Return the [X, Y] coordinate for the center point of the cell that contains the specified text.  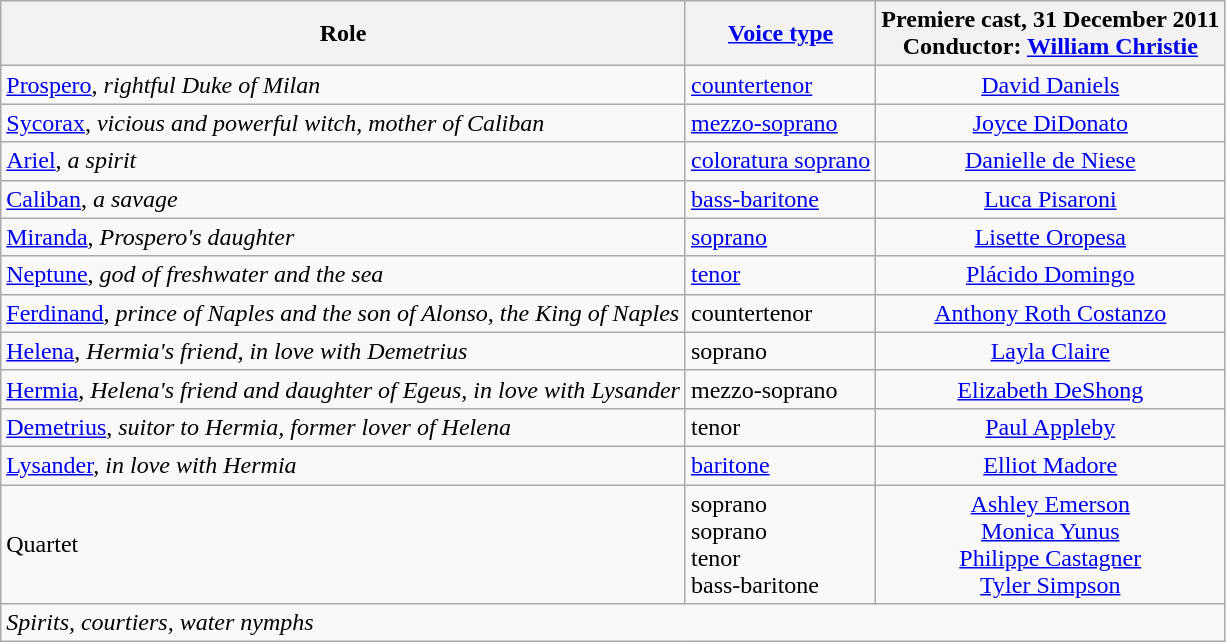
Premiere cast, 31 December 2011Conductor: William Christie [1050, 34]
Demetrius, suitor to Hermia, former lover of Helena [344, 427]
Paul Appleby [1050, 427]
Neptune, god of freshwater and the sea [344, 275]
David Daniels [1050, 85]
Prospero, rightful Duke of Milan [344, 85]
Role [344, 34]
Ferdinand, prince of Naples and the son of Alonso, the King of Naples [344, 313]
Helena, Hermia's friend, in love with Demetrius [344, 351]
Joyce DiDonato [1050, 123]
Voice type [780, 34]
Sycorax, vicious and powerful witch, mother of Caliban [344, 123]
sopranosopranotenorbass-baritone [780, 544]
Hermia, Helena's friend and daughter of Egeus, in love with Lysander [344, 389]
baritone [780, 465]
Elliot Madore [1050, 465]
Luca Pisaroni [1050, 199]
Lysander, in love with Hermia [344, 465]
Caliban, a savage [344, 199]
Elizabeth DeShong [1050, 389]
Plácido Domingo [1050, 275]
Anthony Roth Costanzo [1050, 313]
Lisette Oropesa [1050, 237]
Layla Claire [1050, 351]
Quartet [344, 544]
Spirits, courtiers, water nymphs [613, 623]
Ashley EmersonMonica YunusPhilippe CastagnerTyler Simpson [1050, 544]
Miranda, Prospero's daughter [344, 237]
Danielle de Niese [1050, 161]
coloratura soprano [780, 161]
Ariel, a spirit [344, 161]
bass-baritone [780, 199]
